Identify which cell holds the provided text, then report its [X, Y] central coordinate. 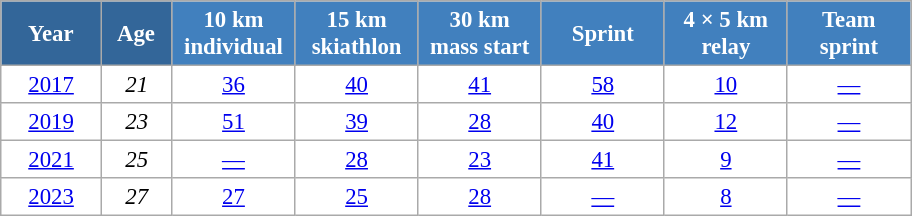
21 [136, 85]
58 [602, 85]
2021 [52, 160]
15 km skiathlon [356, 34]
10 km individual [234, 34]
4 × 5 km relay [726, 34]
10 [726, 85]
51 [234, 122]
39 [356, 122]
12 [726, 122]
Team sprint [848, 34]
Year [52, 34]
2023 [52, 197]
Age [136, 34]
36 [234, 85]
Sprint [602, 34]
8 [726, 197]
9 [726, 160]
30 km mass start [480, 34]
2017 [52, 85]
2019 [52, 122]
